Return (X, Y) of the center of cell containing provided text 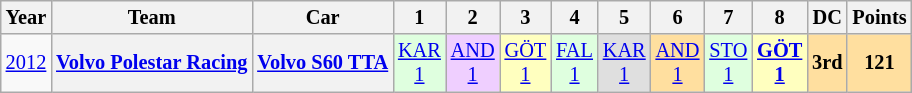
DC (827, 17)
STO1 (728, 63)
Car (322, 17)
Volvo Polestar Racing (152, 63)
3rd (827, 63)
Year (26, 17)
2 (473, 17)
2012 (26, 63)
Team (152, 17)
7 (728, 17)
1 (420, 17)
5 (624, 17)
6 (678, 17)
Points (879, 17)
FAL1 (574, 63)
Volvo S60 TTA (322, 63)
8 (780, 17)
4 (574, 17)
121 (879, 63)
3 (526, 17)
